Pinpoint the cell where the given text exists, returning its [x, y] midpoint coordinate. 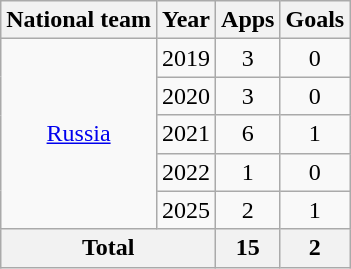
15 [248, 248]
Year [186, 20]
Apps [248, 20]
2025 [186, 210]
2022 [186, 172]
Russia [79, 134]
6 [248, 134]
National team [79, 20]
2021 [186, 134]
2019 [186, 58]
2020 [186, 96]
Total [108, 248]
Goals [315, 20]
